Detect which cell encompasses the target text, then output its (x, y) center coordinate. 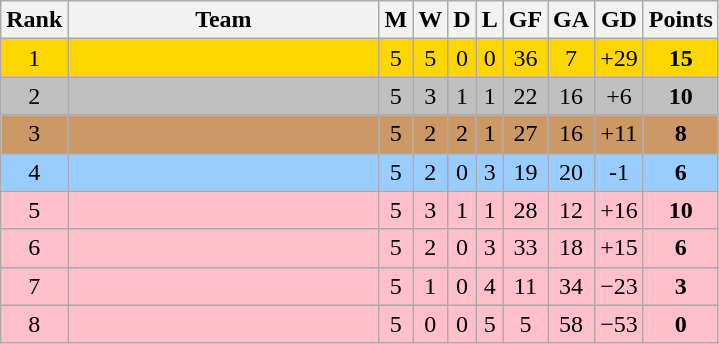
GA (572, 20)
22 (525, 96)
Team (224, 20)
−53 (620, 324)
+15 (620, 248)
+11 (620, 134)
GD (620, 20)
18 (572, 248)
27 (525, 134)
GF (525, 20)
-1 (620, 172)
20 (572, 172)
Points (680, 20)
36 (525, 58)
W (430, 20)
12 (572, 210)
D (462, 20)
L (490, 20)
28 (525, 210)
+16 (620, 210)
M (396, 20)
Rank (34, 20)
33 (525, 248)
34 (572, 286)
15 (680, 58)
+29 (620, 58)
+6 (620, 96)
58 (572, 324)
11 (525, 286)
−23 (620, 286)
19 (525, 172)
